Provide the [x, y] coordinate of the cell's center where the given text is located.  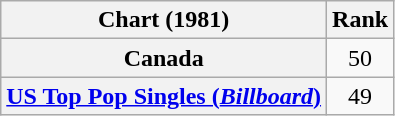
Rank [360, 20]
US Top Pop Singles (Billboard) [164, 96]
Chart (1981) [164, 20]
Canada [164, 58]
49 [360, 96]
50 [360, 58]
